Pinpoint the cell where the given text exists, returning its [x, y] midpoint coordinate. 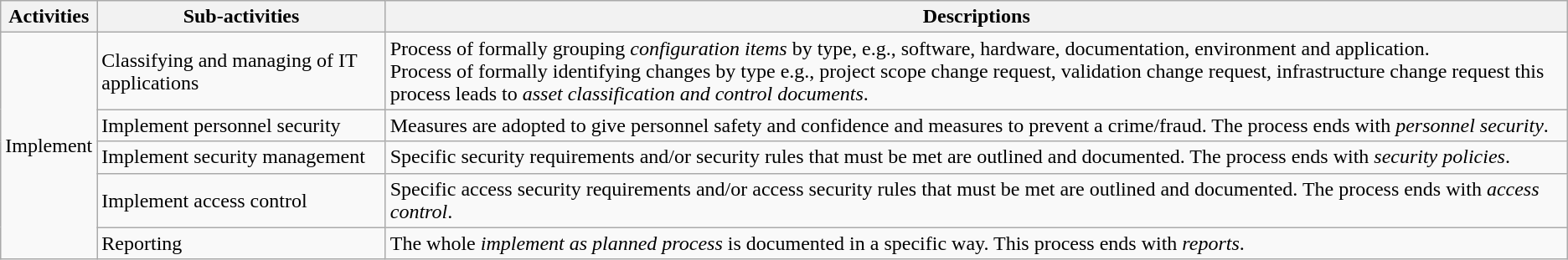
Activities [49, 17]
Implement security management [241, 157]
Specific security requirements and/or security rules that must be met are outlined and documented. The process ends with security policies. [977, 157]
Measures are adopted to give personnel safety and confidence and measures to prevent a crime/fraud. The process ends with personnel security. [977, 125]
Sub-activities [241, 17]
Implement access control [241, 201]
Implement personnel security [241, 125]
The whole implement as planned process is documented in a specific way. This process ends with reports. [977, 243]
Descriptions [977, 17]
Classifying and managing of IT applications [241, 71]
Reporting [241, 243]
Implement [49, 145]
